Detect which cell encompasses the target text, then output its (x, y) center coordinate. 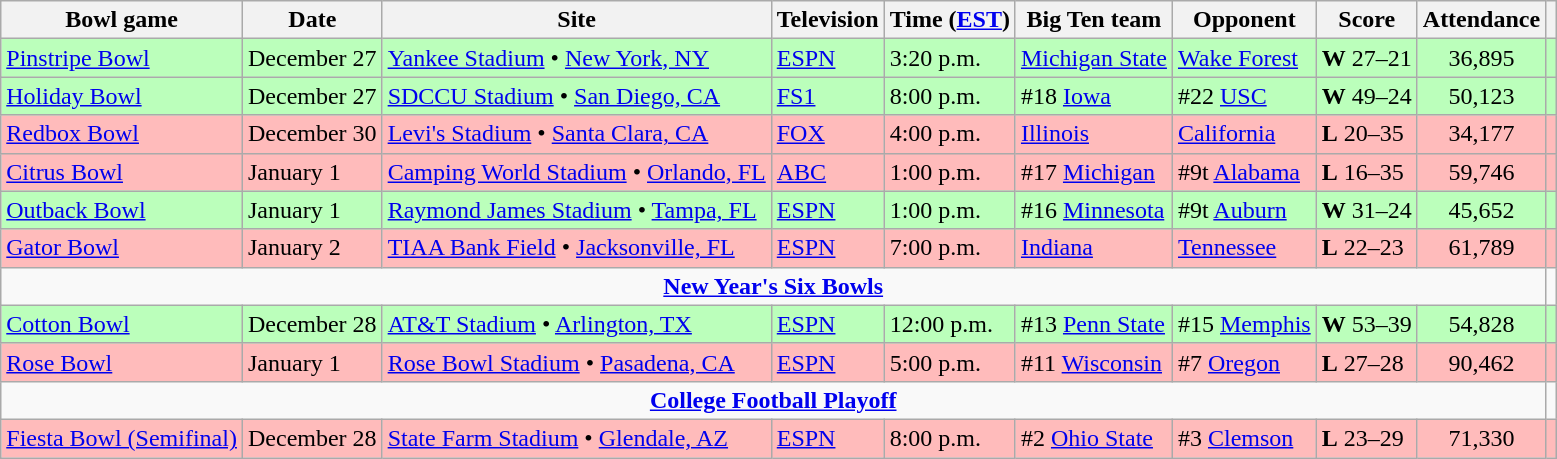
Raymond James Stadium • Tampa, FL (576, 210)
#11 Wisconsin (1094, 362)
54,828 (1481, 324)
#7 Oregon (1244, 362)
34,177 (1481, 134)
Yankee Stadium • New York, NY (576, 58)
Tennessee (1244, 248)
College Football Playoff (774, 400)
5:00 p.m. (950, 362)
Rose Bowl (122, 362)
Indiana (1094, 248)
3:20 p.m. (950, 58)
L 20–35 (1366, 134)
Illinois (1094, 134)
Date (312, 20)
Attendance (1481, 20)
W 31–24 (1366, 210)
Holiday Bowl (122, 96)
December 30 (312, 134)
7:00 p.m. (950, 248)
FS1 (828, 96)
61,789 (1481, 248)
State Farm Stadium • Glendale, AZ (576, 438)
Wake Forest (1244, 58)
#2 Ohio State (1094, 438)
71,330 (1481, 438)
Camping World Stadium • Orlando, FL (576, 172)
L 23–29 (1366, 438)
AT&T Stadium • Arlington, TX (576, 324)
Pinstripe Bowl (122, 58)
Fiesta Bowl (Semifinal) (122, 438)
L 27–28 (1366, 362)
Site (576, 20)
FOX (828, 134)
L 22–23 (1366, 248)
L 16–35 (1366, 172)
ABC (828, 172)
Time (EST) (950, 20)
Big Ten team (1094, 20)
#9t Auburn (1244, 210)
#3 Clemson (1244, 438)
#9t Alabama (1244, 172)
TIAA Bank Field • Jacksonville, FL (576, 248)
W 53–39 (1366, 324)
SDCCU Stadium • San Diego, CA (576, 96)
Citrus Bowl (122, 172)
#13 Penn State (1094, 324)
90,462 (1481, 362)
#17 Michigan (1094, 172)
12:00 p.m. (950, 324)
#16 Minnesota (1094, 210)
#22 USC (1244, 96)
W 49–24 (1366, 96)
#15 Memphis (1244, 324)
Television (828, 20)
Opponent (1244, 20)
50,123 (1481, 96)
Outback Bowl (122, 210)
Cotton Bowl (122, 324)
California (1244, 134)
4:00 p.m. (950, 134)
45,652 (1481, 210)
Redbox Bowl (122, 134)
Score (1366, 20)
W 27–21 (1366, 58)
New Year's Six Bowls (774, 286)
January 2 (312, 248)
36,895 (1481, 58)
Levi's Stadium • Santa Clara, CA (576, 134)
Rose Bowl Stadium • Pasadena, CA (576, 362)
Gator Bowl (122, 248)
Michigan State (1094, 58)
#18 Iowa (1094, 96)
Bowl game (122, 20)
59,746 (1481, 172)
